Return the [X, Y] coordinate for the center point of the cell that contains the specified text.  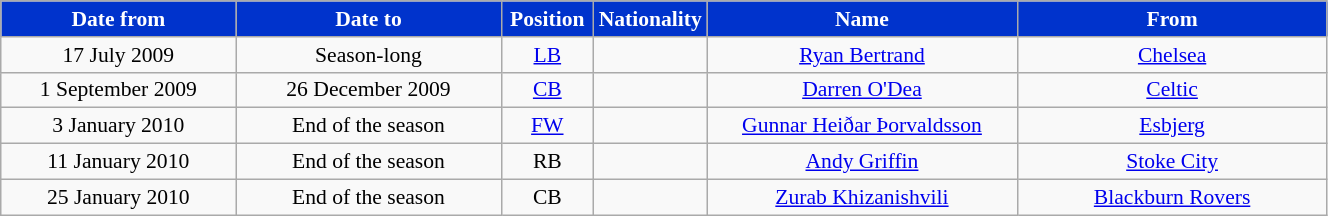
Zurab Khizanishvili [862, 197]
FW [548, 126]
Andy Griffin [862, 162]
Date from [118, 19]
From [1172, 19]
11 January 2010 [118, 162]
Season-long [368, 55]
Position [548, 19]
25 January 2010 [118, 197]
Date to [368, 19]
Gunnar Heiðar Þorvaldsson [862, 126]
26 December 2009 [368, 90]
Ryan Bertrand [862, 55]
Darren O'Dea [862, 90]
Blackburn Rovers [1172, 197]
Chelsea [1172, 55]
RB [548, 162]
Stoke City [1172, 162]
LB [548, 55]
Nationality [650, 19]
3 January 2010 [118, 126]
Esbjerg [1172, 126]
17 July 2009 [118, 55]
Celtic [1172, 90]
1 September 2009 [118, 90]
Name [862, 19]
